Return the [X, Y] coordinate for the center point of the cell that contains the specified text.  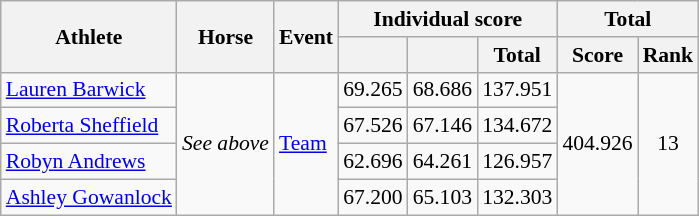
68.686 [442, 90]
65.103 [442, 197]
69.265 [372, 90]
67.200 [372, 197]
126.957 [517, 162]
Team [306, 143]
132.303 [517, 197]
Rank [668, 55]
62.696 [372, 162]
Individual score [448, 19]
See above [226, 143]
Horse [226, 36]
Robyn Andrews [89, 162]
13 [668, 143]
Lauren Barwick [89, 90]
Score [597, 55]
404.926 [597, 143]
67.526 [372, 126]
64.261 [442, 162]
134.672 [517, 126]
67.146 [442, 126]
Athlete [89, 36]
Roberta Sheffield [89, 126]
Event [306, 36]
Ashley Gowanlock [89, 197]
137.951 [517, 90]
